Find where the given text appears and provide that cell's center as (x, y) coordinate. 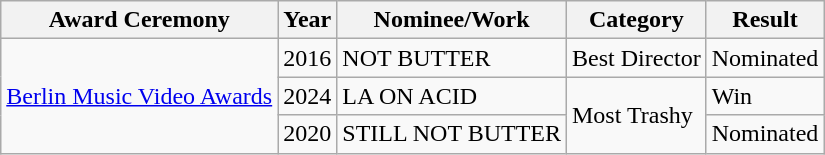
Berlin Music Video Awards (140, 96)
Award Ceremony (140, 20)
Year (308, 20)
Win (765, 96)
Category (636, 20)
2016 (308, 58)
Result (765, 20)
Nominee/Work (452, 20)
2020 (308, 134)
Best Director (636, 58)
2024 (308, 96)
STILL NOT BUTTER (452, 134)
LA ON ACID (452, 96)
Most Trashy (636, 115)
NOT BUTTER (452, 58)
